Return the [x, y] coordinate for the center point of the cell that contains the specified text.  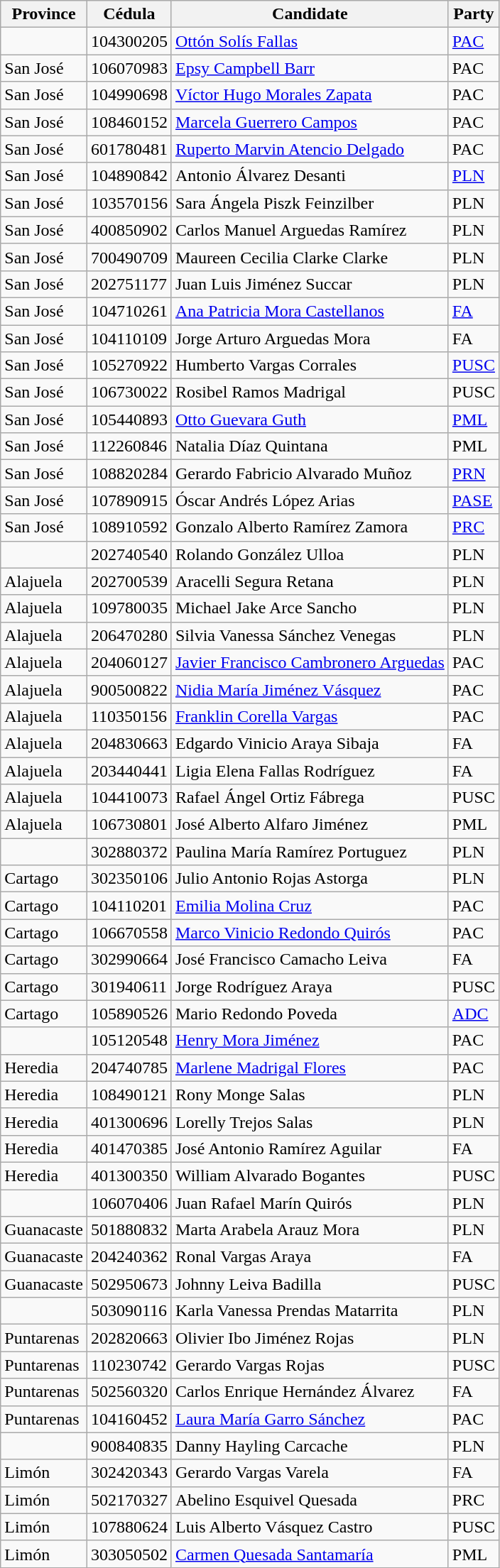
106670558 [129, 933]
Gerardo Fabricio Alvarado Muñoz [310, 473]
105270922 [129, 366]
104710261 [129, 311]
503090116 [129, 1311]
Abelino Esquivel Quesada [310, 1500]
José Francisco Camacho Leiva [310, 960]
Marta Arabela Arauz Mora [310, 1230]
900840835 [129, 1446]
Rafael Ángel Ortiz Fábrega [310, 798]
202700539 [129, 581]
107890915 [129, 500]
502560320 [129, 1392]
106070983 [129, 68]
105890526 [129, 1014]
Franklin Corella Vargas [310, 716]
Gerardo Vargas Rojas [310, 1365]
104990698 [129, 95]
Antonio Álvarez Desanti [310, 176]
Nidia María Jiménez Vásquez [310, 689]
302350106 [129, 879]
Gerardo Vargas Varela [310, 1473]
Víctor Hugo Morales Zapata [310, 95]
Juan Rafael Marín Quirós [310, 1203]
105440893 [129, 420]
Sara Ángela Piszk Feinzilber [310, 203]
Ana Patricia Mora Castellanos [310, 311]
Candidate [310, 14]
Juan Luis Jiménez Succar [310, 284]
Silvia Vanessa Sánchez Venegas [310, 635]
Mario Redondo Poveda [310, 1014]
Ruperto Marvin Atencio Delgado [310, 149]
Edgardo Vinicio Araya Sibaja [310, 743]
Luis Alberto Vásquez Castro [310, 1527]
700490709 [129, 257]
108490121 [129, 1095]
400850902 [129, 230]
104160452 [129, 1419]
Olivier Ibo Jiménez Rojas [310, 1338]
José Antonio Ramírez Aguilar [310, 1148]
PASE [473, 500]
204240362 [129, 1257]
502950673 [129, 1284]
William Alvarado Bogantes [310, 1175]
Johnny Leiva Badilla [310, 1284]
106070406 [129, 1203]
206470280 [129, 635]
Ronal Vargas Araya [310, 1257]
Carmen Quesada Santamaría [310, 1554]
Gonzalo Alberto Ramírez Zamora [310, 527]
401470385 [129, 1148]
Danny Hayling Carcache [310, 1446]
108460152 [129, 122]
Óscar Andrés López Arias [310, 500]
Marcela Guerrero Campos [310, 122]
103570156 [129, 203]
301940611 [129, 987]
202740540 [129, 554]
Rolando González Ulloa [310, 554]
401300696 [129, 1122]
Ligia Elena Fallas Rodríguez [310, 770]
Julio Antonio Rojas Astorga [310, 879]
302990664 [129, 960]
202820663 [129, 1338]
104300205 [129, 41]
110350156 [129, 716]
106730801 [129, 825]
Natalia Díaz Quintana [310, 446]
Lorelly Trejos Salas [310, 1122]
Carlos Manuel Arguedas Ramírez [310, 230]
Ottón Solís Fallas [310, 41]
Rony Monge Salas [310, 1095]
501880832 [129, 1230]
107880624 [129, 1527]
ADC [473, 1014]
Maureen Cecilia Clarke Clarke [310, 257]
302880372 [129, 852]
105120548 [129, 1041]
109780035 [129, 608]
104890842 [129, 176]
900500822 [129, 689]
204060127 [129, 662]
108820284 [129, 473]
Humberto Vargas Corrales [310, 366]
Javier Francisco Cambronero Arguedas [310, 662]
Karla Vanessa Prendas Matarrita [310, 1311]
Carlos Enrique Hernández Álvarez [310, 1392]
Cédula [129, 14]
202751177 [129, 284]
502170327 [129, 1500]
Paulina María Ramírez Portuguez [310, 852]
401300350 [129, 1175]
Otto Guevara Guth [310, 420]
601780481 [129, 149]
204830663 [129, 743]
Marco Vinicio Redondo Quirós [310, 933]
203440441 [129, 770]
PRN [473, 473]
302420343 [129, 1473]
106730022 [129, 393]
110230742 [129, 1365]
Jorge Rodríguez Araya [310, 987]
Aracelli Segura Retana [310, 581]
303050502 [129, 1554]
Party [473, 14]
108910592 [129, 527]
Epsy Campbell Barr [310, 68]
Emilia Molina Cruz [310, 906]
Michael Jake Arce Sancho [310, 608]
204740785 [129, 1068]
104110201 [129, 906]
Jorge Arturo Arguedas Mora [310, 339]
104110109 [129, 339]
104410073 [129, 798]
Rosibel Ramos Madrigal [310, 393]
Marlene Madrigal Flores [310, 1068]
Laura María Garro Sánchez [310, 1419]
Henry Mora Jiménez [310, 1041]
Province [44, 14]
José Alberto Alfaro Jiménez [310, 825]
112260846 [129, 446]
